Detect which cell encompasses the target text, then output its (X, Y) center coordinate. 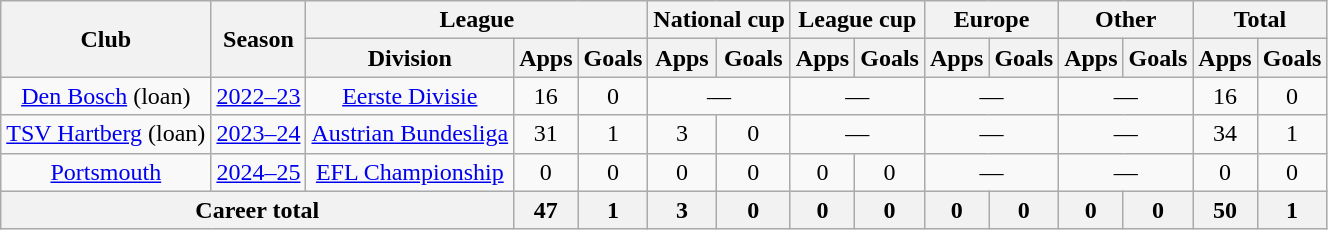
Career total (258, 210)
Division (410, 58)
Den Bosch (loan) (106, 96)
League (477, 20)
TSV Hartberg (loan) (106, 134)
2022–23 (258, 96)
Portsmouth (106, 172)
National cup (719, 20)
2024–25 (258, 172)
2023–24 (258, 134)
Europe (991, 20)
Austrian Bundesliga (410, 134)
EFL Championship (410, 172)
31 (546, 134)
Eerste Divisie (410, 96)
Total (1260, 20)
Club (106, 39)
50 (1225, 210)
47 (546, 210)
34 (1225, 134)
Season (258, 39)
League cup (857, 20)
Other (1126, 20)
